Return the [X, Y] coordinate for the center point of the cell that contains the specified text.  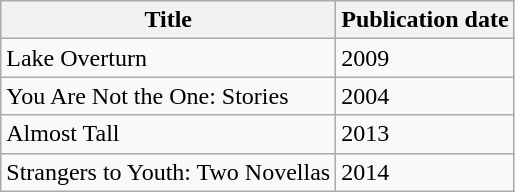
Lake Overturn [168, 58]
2014 [425, 172]
2004 [425, 96]
2009 [425, 58]
Almost Tall [168, 134]
You Are Not the One: Stories [168, 96]
2013 [425, 134]
Strangers to Youth: Two Novellas [168, 172]
Publication date [425, 20]
Title [168, 20]
